Detect which cell encompasses the target text, then output its (X, Y) center coordinate. 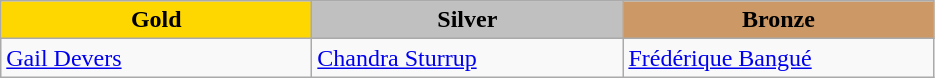
Chandra Sturrup (468, 58)
Frédérique Bangué (778, 58)
Gail Devers (156, 58)
Bronze (778, 20)
Gold (156, 20)
Silver (468, 20)
